From the cell containing the given text, extract its center point as [x, y] coordinate. 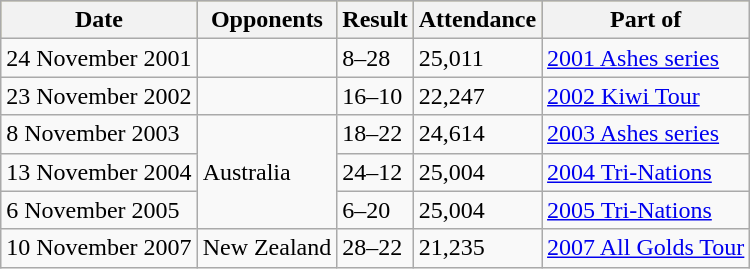
10 November 2007 [99, 248]
6–20 [375, 210]
2005 Tri-Nations [646, 210]
Result [375, 20]
24,614 [477, 134]
Part of [646, 20]
13 November 2004 [99, 172]
2001 Ashes series [646, 58]
8 November 2003 [99, 134]
2007 All Golds Tour [646, 248]
Attendance [477, 20]
28–22 [375, 248]
Opponents [267, 20]
23 November 2002 [99, 96]
Date [99, 20]
Australia [267, 172]
16–10 [375, 96]
2003 Ashes series [646, 134]
18–22 [375, 134]
25,011 [477, 58]
24 November 2001 [99, 58]
21,235 [477, 248]
2002 Kiwi Tour [646, 96]
2004 Tri-Nations [646, 172]
6 November 2005 [99, 210]
New Zealand [267, 248]
8–28 [375, 58]
22,247 [477, 96]
24–12 [375, 172]
